Determine the (x, y) coordinate at the center of the cell enclosing the given text.  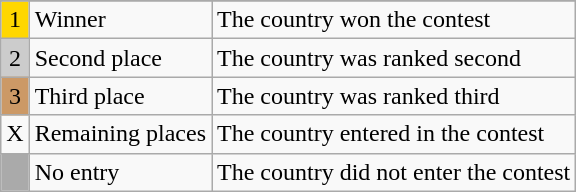
The country won the contest (394, 20)
Remaining places (120, 134)
X (15, 134)
The country was ranked third (394, 96)
2 (15, 58)
3 (15, 96)
The country entered in the contest (394, 134)
Second place (120, 58)
1 (15, 20)
The country did not enter the contest (394, 172)
The country was ranked second (394, 58)
Third place (120, 96)
Winner (120, 20)
No entry (120, 172)
